Find where the given text appears and provide that cell's center as [X, Y] coordinate. 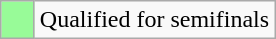
Qualified for semifinals [154, 20]
